Identify which cell holds the provided text, then report its (X, Y) central coordinate. 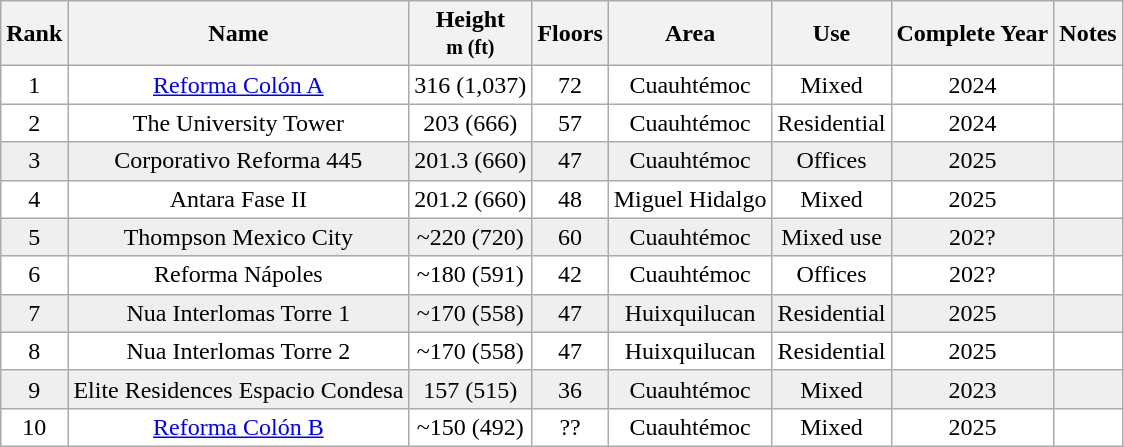
Nua Interlomas Torre 2 (238, 351)
42 (570, 275)
60 (570, 237)
Corporativo Reforma 445 (238, 161)
Thompson Mexico City (238, 237)
1 (34, 85)
Notes (1088, 34)
5 (34, 237)
Elite Residences Espacio Condesa (238, 389)
Miguel Hidalgo (690, 199)
10 (34, 427)
4 (34, 199)
6 (34, 275)
316 (1,037) (470, 85)
Mixed use (832, 237)
Reforma Colón A (238, 85)
2023 (972, 389)
Name (238, 34)
203 (666) (470, 123)
201.3 (660) (470, 161)
48 (570, 199)
2 (34, 123)
7 (34, 313)
Antara Fase II (238, 199)
3 (34, 161)
Complete Year (972, 34)
Reforma Nápoles (238, 275)
Area (690, 34)
Nua Interlomas Torre 1 (238, 313)
8 (34, 351)
~180 (591) (470, 275)
72 (570, 85)
Rank (34, 34)
157 (515) (470, 389)
?? (570, 427)
36 (570, 389)
Floors (570, 34)
Reforma Colón B (238, 427)
~150 (492) (470, 427)
Heightm (ft) (470, 34)
The University Tower (238, 123)
9 (34, 389)
201.2 (660) (470, 199)
Use (832, 34)
~220 (720) (470, 237)
57 (570, 123)
